Output the (x, y) coordinate of the center of the cell containing the given text.  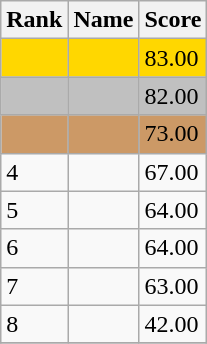
42.00 (173, 324)
Rank (34, 20)
Name (104, 20)
5 (34, 210)
63.00 (173, 286)
67.00 (173, 172)
8 (34, 324)
6 (34, 248)
73.00 (173, 134)
Score (173, 20)
7 (34, 286)
4 (34, 172)
82.00 (173, 96)
83.00 (173, 58)
